Provide the [x, y] coordinate of the cell's center where the given text is located.  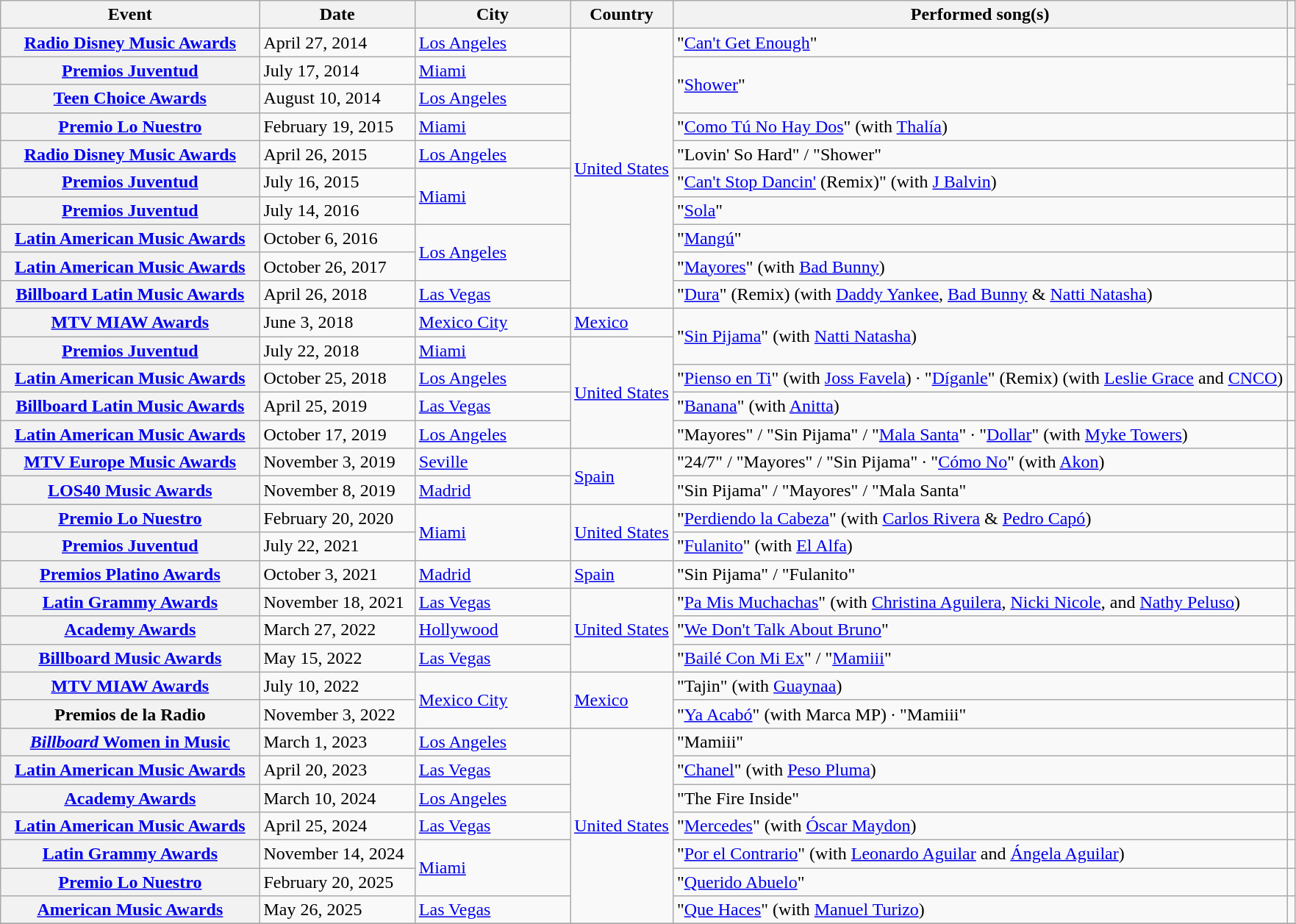
Hollywood [493, 630]
City [493, 15]
June 3, 2018 [337, 322]
"Mayores" / "Sin Pijama" / "Mala Santa" · "Dollar" (with Myke Towers) [980, 434]
February 20, 2025 [337, 882]
Performed song(s) [980, 15]
"Querido Abuelo" [980, 882]
Country [622, 15]
Billboard Women in Music [130, 742]
"Mangú" [980, 238]
October 17, 2019 [337, 434]
LOS40 Music Awards [130, 490]
"Sin Pijama" / "Mayores" / "Mala Santa" [980, 490]
Premios de la Radio [130, 714]
"Sola" [980, 210]
April 25, 2019 [337, 407]
February 20, 2020 [337, 518]
"Lovin' So Hard" / "Shower" [980, 154]
August 10, 2014 [337, 99]
"Perdiendo la Cabeza" (with Carlos Rivera & Pedro Capó) [980, 518]
"We Don't Talk About Bruno" [980, 630]
"Shower" [980, 85]
"Can't Stop Dancin' (Remix)" (with J Balvin) [980, 182]
April 25, 2024 [337, 826]
MTV Europe Music Awards [130, 462]
March 10, 2024 [337, 798]
October 26, 2017 [337, 266]
"Chanel" (with Peso Pluma) [980, 770]
November 3, 2022 [337, 714]
Date [337, 15]
October 3, 2021 [337, 574]
American Music Awards [130, 910]
October 6, 2016 [337, 238]
July 22, 2018 [337, 351]
"Tajin" (with Guaynaa) [980, 686]
"Mercedes" (with Óscar Maydon) [980, 826]
"Que Haces" (with Manuel Turizo) [980, 910]
March 1, 2023 [337, 742]
April 26, 2015 [337, 154]
"Como Tú No Hay Dos" (with Thalía) [980, 126]
July 17, 2014 [337, 71]
July 14, 2016 [337, 210]
April 20, 2023 [337, 770]
July 22, 2021 [337, 546]
"Fulanito" (with El Alfa) [980, 546]
Premios Platino Awards [130, 574]
"Ya Acabó" (with Marca MP) · "Mamiii" [980, 714]
November 3, 2019 [337, 462]
July 10, 2022 [337, 686]
April 27, 2014 [337, 43]
November 14, 2024 [337, 854]
Event [130, 15]
November 8, 2019 [337, 490]
"The Fire Inside" [980, 798]
February 19, 2015 [337, 126]
October 25, 2018 [337, 379]
"Sin Pijama" / "Fulanito" [980, 574]
May 26, 2025 [337, 910]
November 18, 2021 [337, 602]
"Banana" (with Anitta) [980, 407]
"Bailé Con Mi Ex" / "Mamiii" [980, 658]
"Sin Pijama" (with Natti Natasha) [980, 336]
"Dura" (Remix) (with Daddy Yankee, Bad Bunny & Natti Natasha) [980, 294]
May 15, 2022 [337, 658]
"24/7" / "Mayores" / "Sin Pijama" · "Cómo No" (with Akon) [980, 462]
"Can't Get Enough" [980, 43]
March 27, 2022 [337, 630]
April 26, 2018 [337, 294]
Billboard Music Awards [130, 658]
Seville [493, 462]
"Pienso en Ti" (with Joss Favela) · "Díganle" (Remix) (with Leslie Grace and CNCO) [980, 379]
"Pa Mis Muchachas" (with Christina Aguilera, Nicki Nicole, and Nathy Peluso) [980, 602]
"Por el Contrario" (with Leonardo Aguilar and Ángela Aguilar) [980, 854]
July 16, 2015 [337, 182]
Teen Choice Awards [130, 99]
"Mayores" (with Bad Bunny) [980, 266]
"Mamiii" [980, 742]
